Identify which cell holds the provided text, then report its (x, y) central coordinate. 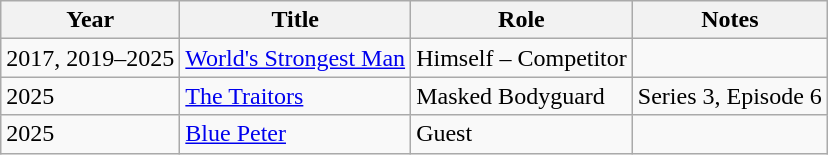
Year (90, 20)
Himself – Competitor (522, 58)
Series 3, Episode 6 (730, 96)
Guest (522, 134)
Masked Bodyguard (522, 96)
Blue Peter (296, 134)
Notes (730, 20)
Title (296, 20)
The Traitors (296, 96)
World's Strongest Man (296, 58)
Role (522, 20)
2017, 2019–2025 (90, 58)
